Capture the cell that displays the provided text and extract its [X, Y] central coordinate. 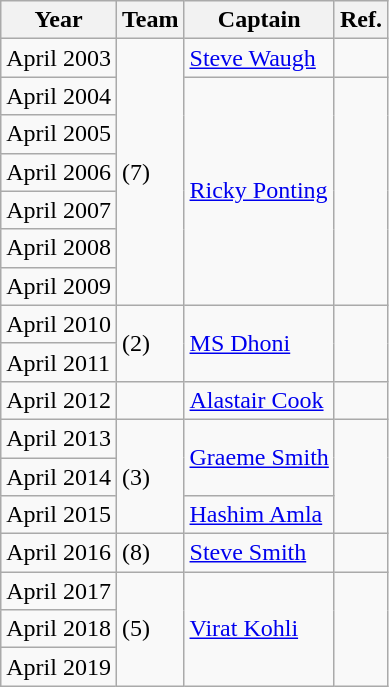
Team [150, 20]
April 2005 [59, 134]
MS Dhoni [259, 343]
(5) [150, 629]
April 2015 [59, 515]
Year [59, 20]
(2) [150, 343]
Virat Kohli [259, 629]
April 2004 [59, 96]
(3) [150, 476]
April 2017 [59, 591]
April 2008 [59, 248]
April 2006 [59, 172]
April 2010 [59, 324]
April 2013 [59, 438]
April 2018 [59, 629]
Hashim Amla [259, 515]
Steve Waugh [259, 58]
April 2007 [59, 210]
Captain [259, 20]
Ref. [360, 20]
April 2012 [59, 400]
April 2019 [59, 667]
April 2003 [59, 58]
April 2014 [59, 477]
Steve Smith [259, 553]
April 2009 [59, 286]
April 2011 [59, 362]
April 2016 [59, 553]
(8) [150, 553]
Ricky Ponting [259, 191]
Graeme Smith [259, 457]
Alastair Cook [259, 400]
(7) [150, 172]
